For the text-containing cell, return its midpoint in (X, Y) coordinate format. 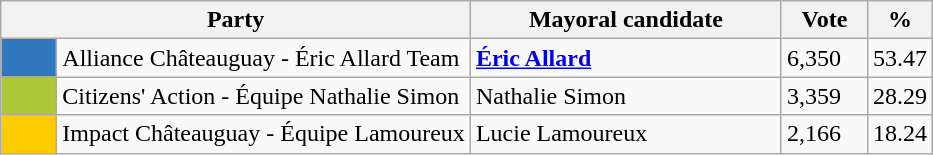
Mayoral candidate (626, 20)
Nathalie Simon (626, 96)
Impact Châteauguay - Équipe Lamoureux (264, 134)
2,166 (824, 134)
Party (236, 20)
18.24 (900, 134)
Alliance Châteauguay - Éric Allard Team (264, 58)
28.29 (900, 96)
Vote (824, 20)
Citizens' Action - Équipe Nathalie Simon (264, 96)
3,359 (824, 96)
Lucie Lamoureux (626, 134)
% (900, 20)
53.47 (900, 58)
Éric Allard (626, 58)
6,350 (824, 58)
